Detect which cell encompasses the target text, then output its (X, Y) center coordinate. 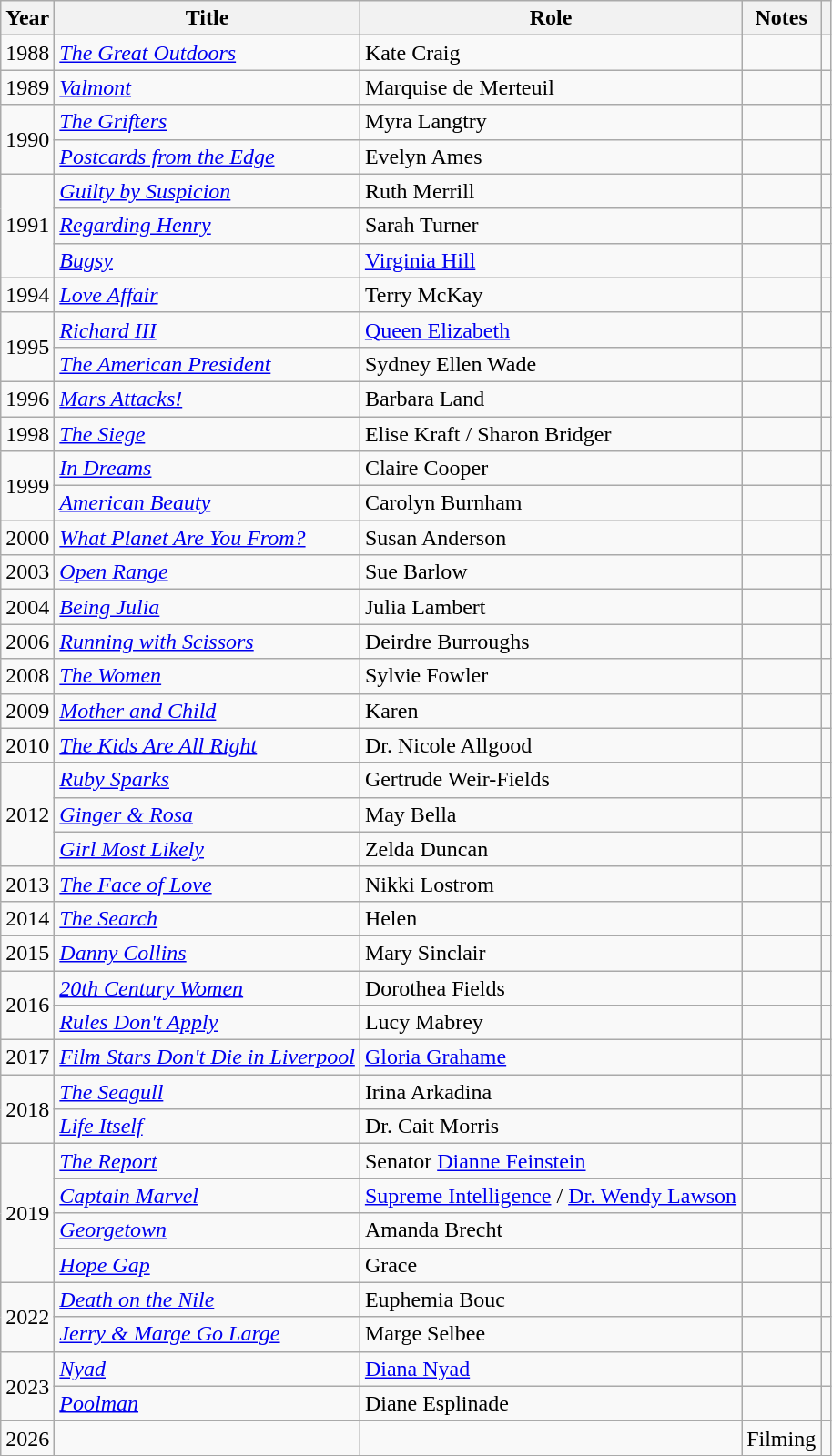
The Kids Are All Right (208, 745)
Bugsy (208, 260)
Susan Anderson (550, 538)
1988 (27, 53)
Love Affair (208, 295)
The Report (208, 1161)
Title (208, 18)
Danny Collins (208, 953)
Life Itself (208, 1127)
Lucy Mabrey (550, 1023)
2006 (27, 642)
Postcards from the Edge (208, 157)
2023 (27, 1386)
Sylvie Fowler (550, 676)
Regarding Henry (208, 226)
Film Stars Don't Die in Liverpool (208, 1057)
Guilty by Suspicion (208, 191)
2026 (27, 1438)
2008 (27, 676)
Mother and Child (208, 711)
The American President (208, 364)
The Search (208, 918)
Sydney Ellen Wade (550, 364)
May Bella (550, 814)
Diane Esplinade (550, 1403)
Poolman (208, 1403)
Supreme Intelligence / Dr. Wendy Lawson (550, 1196)
Elise Kraft / Sharon Bridger (550, 434)
1990 (27, 139)
Amanda Brecht (550, 1230)
Death on the Nile (208, 1299)
The Face of Love (208, 884)
Girl Most Likely (208, 849)
2016 (27, 1005)
2018 (27, 1109)
Evelyn Ames (550, 157)
Hope Gap (208, 1265)
2013 (27, 884)
Zelda Duncan (550, 849)
American Beauty (208, 503)
2009 (27, 711)
Ginger & Rosa (208, 814)
2004 (27, 607)
Nikki Lostrom (550, 884)
Euphemia Bouc (550, 1299)
1999 (27, 486)
Filming (781, 1438)
1994 (27, 295)
Grace (550, 1265)
Georgetown (208, 1230)
Ruby Sparks (208, 780)
Kate Craig (550, 53)
Dr. Nicole Allgood (550, 745)
1991 (27, 226)
Karen (550, 711)
2017 (27, 1057)
In Dreams (208, 469)
The Women (208, 676)
Myra Langtry (550, 122)
Dr. Cait Morris (550, 1127)
2003 (27, 572)
1995 (27, 347)
Notes (781, 18)
2022 (27, 1317)
The Grifters (208, 122)
1989 (27, 87)
2019 (27, 1213)
Open Range (208, 572)
The Siege (208, 434)
Mars Attacks! (208, 399)
Terry McKay (550, 295)
2015 (27, 953)
Barbara Land (550, 399)
What Planet Are You From? (208, 538)
Sue Barlow (550, 572)
Virginia Hill (550, 260)
Running with Scissors (208, 642)
1996 (27, 399)
The Great Outdoors (208, 53)
1998 (27, 434)
Jerry & Marge Go Large (208, 1334)
2014 (27, 918)
Valmont (208, 87)
Year (27, 18)
Queen Elizabeth (550, 329)
2012 (27, 814)
Role (550, 18)
Marquise de Merteuil (550, 87)
Carolyn Burnham (550, 503)
Irina Arkadina (550, 1092)
2000 (27, 538)
Rules Don't Apply (208, 1023)
Being Julia (208, 607)
Julia Lambert (550, 607)
Claire Cooper (550, 469)
The Seagull (208, 1092)
Nyad (208, 1369)
Mary Sinclair (550, 953)
Marge Selbee (550, 1334)
Dorothea Fields (550, 987)
Gertrude Weir-Fields (550, 780)
Diana Nyad (550, 1369)
Gloria Grahame (550, 1057)
Sarah Turner (550, 226)
2010 (27, 745)
20th Century Women (208, 987)
Richard III (208, 329)
Captain Marvel (208, 1196)
Ruth Merrill (550, 191)
Deirdre Burroughs (550, 642)
Helen (550, 918)
Senator Dianne Feinstein (550, 1161)
